For the text-containing cell, return its midpoint in [x, y] coordinate format. 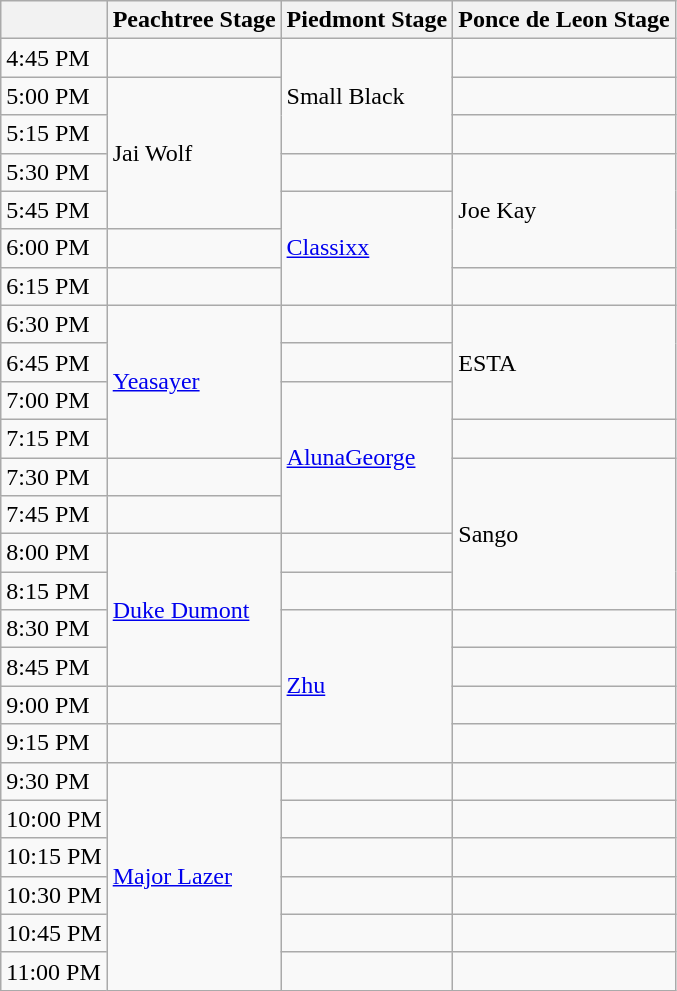
7:15 PM [54, 438]
6:15 PM [54, 286]
AlunaGeorge [367, 457]
Sango [564, 534]
Joe Kay [564, 210]
7:45 PM [54, 515]
5:00 PM [54, 96]
5:15 PM [54, 134]
6:45 PM [54, 362]
8:00 PM [54, 553]
9:15 PM [54, 743]
10:30 PM [54, 895]
8:30 PM [54, 629]
10:45 PM [54, 933]
4:45 PM [54, 58]
7:00 PM [54, 400]
Peachtree Stage [194, 20]
Yeasayer [194, 381]
8:15 PM [54, 591]
Duke Dumont [194, 610]
6:00 PM [54, 248]
Zhu [367, 686]
Piedmont Stage [367, 20]
11:00 PM [54, 971]
5:45 PM [54, 210]
Small Black [367, 96]
8:45 PM [54, 667]
9:00 PM [54, 705]
10:15 PM [54, 857]
Classixx [367, 248]
6:30 PM [54, 324]
7:30 PM [54, 477]
Jai Wolf [194, 153]
9:30 PM [54, 781]
10:00 PM [54, 819]
5:30 PM [54, 172]
Ponce de Leon Stage [564, 20]
ESTA [564, 362]
Major Lazer [194, 876]
